Detect which cell encompasses the target text, then output its (x, y) center coordinate. 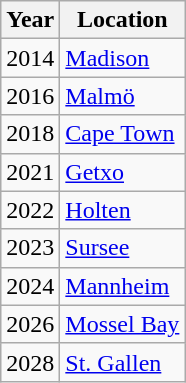
Madison (122, 58)
2014 (30, 58)
Location (122, 20)
2023 (30, 248)
2021 (30, 172)
Mossel Bay (122, 324)
St. Gallen (122, 362)
2024 (30, 286)
Holten (122, 210)
Sursee (122, 248)
Year (30, 20)
2026 (30, 324)
2028 (30, 362)
Mannheim (122, 286)
2018 (30, 134)
2016 (30, 96)
Malmö (122, 96)
2022 (30, 210)
Getxo (122, 172)
Cape Town (122, 134)
